Detect which cell encompasses the target text, then output its [x, y] center coordinate. 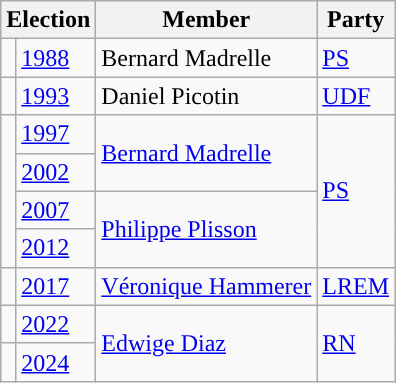
LREM [356, 286]
UDF [356, 96]
Philippe Plisson [206, 229]
Véronique Hammerer [206, 286]
2022 [56, 324]
2012 [56, 248]
Daniel Picotin [206, 96]
2024 [56, 362]
Member [206, 20]
2017 [56, 286]
2002 [56, 172]
1988 [56, 58]
RN [356, 343]
1993 [56, 96]
Election [48, 20]
Edwige Diaz [206, 343]
1997 [56, 134]
2007 [56, 210]
Party [356, 20]
